Determine the (X, Y) coordinate at the center of the cell enclosing the given text.  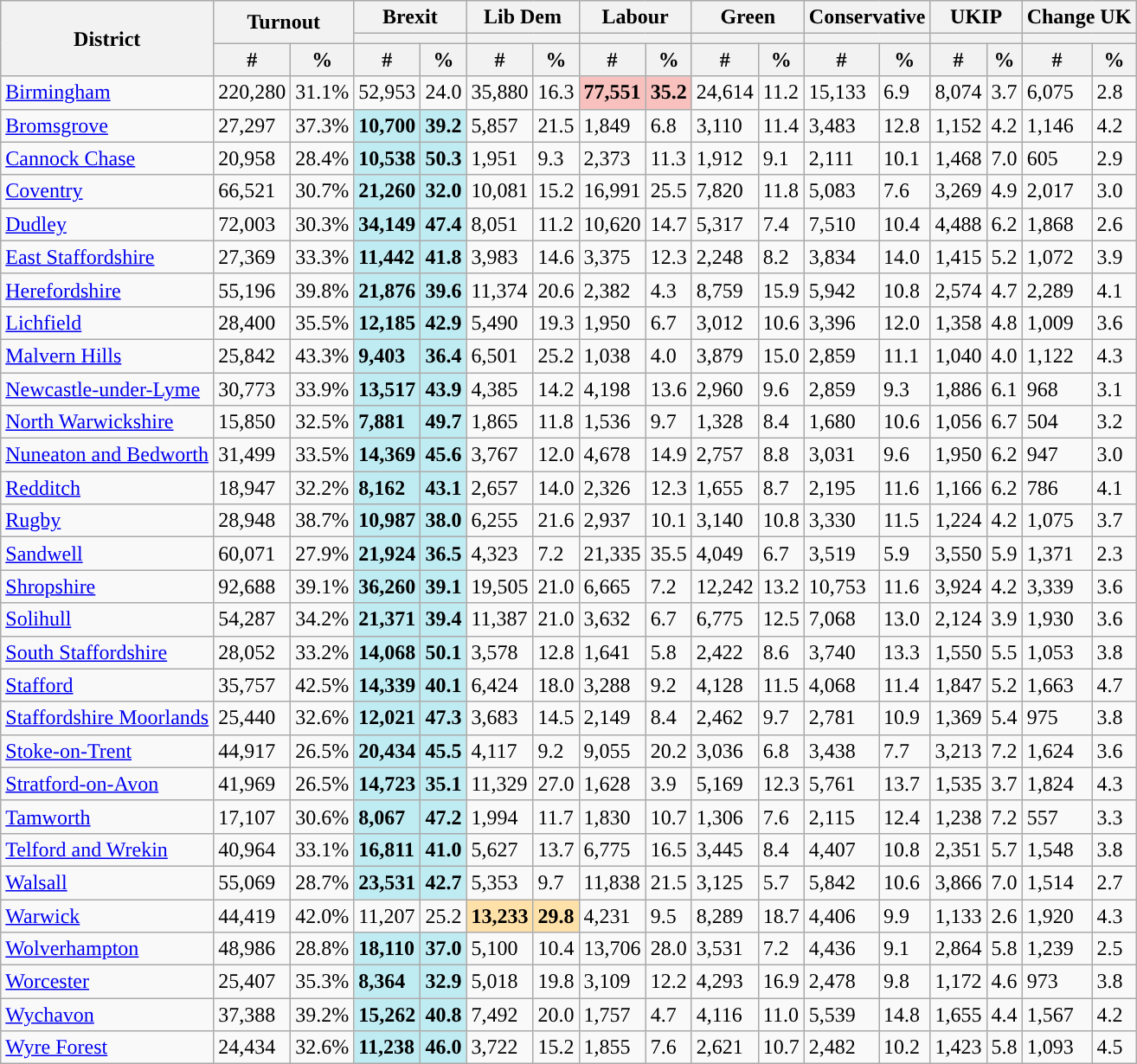
2,621 (725, 1048)
12.5 (780, 619)
18,947 (253, 488)
3,330 (841, 521)
41,969 (253, 784)
7,820 (725, 191)
1,824 (1057, 784)
9,055 (613, 751)
1,849 (613, 125)
3,531 (725, 949)
2,422 (725, 652)
21,876 (388, 290)
31.1% (322, 93)
3,339 (1057, 586)
Sandwell (107, 554)
13.0 (905, 619)
37.3% (322, 125)
9.5 (668, 916)
1,306 (725, 817)
6.9 (905, 93)
2,326 (613, 488)
District (107, 38)
5,490 (500, 323)
55,069 (253, 882)
38.0 (443, 521)
42.9 (443, 323)
1,930 (1057, 619)
1,951 (500, 158)
8.6 (780, 652)
1,093 (1057, 1048)
1,886 (959, 388)
4,231 (613, 916)
28,052 (253, 652)
4,293 (725, 982)
220,280 (253, 93)
14,369 (388, 455)
12.4 (905, 817)
28.0 (668, 949)
4,406 (841, 916)
21,924 (388, 554)
Stafford (107, 685)
5,083 (841, 191)
12,185 (388, 323)
504 (1057, 422)
33.5% (322, 455)
34,149 (388, 224)
Rugby (107, 521)
33.1% (322, 849)
39.4 (443, 619)
3,632 (613, 619)
975 (1057, 718)
50.1 (443, 652)
11,442 (388, 257)
1,912 (725, 158)
1,238 (959, 817)
1,133 (959, 916)
Green (748, 17)
15,850 (253, 422)
4,116 (725, 1015)
25,440 (253, 718)
18.0 (556, 685)
1,056 (959, 422)
8,051 (500, 224)
16.5 (668, 849)
13,706 (613, 949)
29.8 (556, 916)
28,948 (253, 521)
11.3 (668, 158)
44,917 (253, 751)
Wychavon (107, 1015)
39.8% (322, 290)
1,548 (1057, 849)
12,021 (388, 718)
24.0 (443, 93)
46.0 (443, 1048)
3,269 (959, 191)
14,068 (388, 652)
3,036 (725, 751)
4,407 (841, 849)
19,505 (500, 586)
3,031 (841, 455)
Labour (635, 17)
1,920 (1057, 916)
3,683 (500, 718)
2,657 (500, 488)
11,207 (388, 916)
36,260 (388, 586)
1,830 (613, 817)
35,880 (500, 93)
2,937 (613, 521)
10,538 (388, 158)
8.2 (780, 257)
1,865 (500, 422)
36.4 (443, 356)
20.6 (556, 290)
Staffordshire Moorlands (107, 718)
21,335 (613, 554)
23,531 (388, 882)
3,012 (725, 323)
2,289 (1057, 290)
2,781 (841, 718)
4,198 (613, 388)
8,289 (725, 916)
3,834 (841, 257)
1,415 (959, 257)
1,371 (1057, 554)
28,400 (253, 323)
4.6 (1004, 982)
7.4 (780, 224)
20.0 (556, 1015)
8,759 (725, 290)
72,003 (253, 224)
8,162 (388, 488)
Worcester (107, 982)
11.7 (556, 817)
25,407 (253, 982)
3,110 (725, 125)
Wyre Forest (107, 1048)
5,169 (725, 784)
2,351 (959, 849)
39.6 (443, 290)
52,953 (388, 93)
Nuneaton and Bedworth (107, 455)
45.5 (443, 751)
32.0 (443, 191)
27,369 (253, 257)
East Staffordshire (107, 257)
34.2% (322, 619)
Coventry (107, 191)
Change UK (1079, 17)
43.9 (443, 388)
Walsall (107, 882)
17,107 (253, 817)
Solihull (107, 619)
47.4 (443, 224)
3,767 (500, 455)
3.3 (1115, 817)
2,111 (841, 158)
2,574 (959, 290)
1,369 (959, 718)
9,403 (388, 356)
14.8 (905, 1015)
27.0 (556, 784)
Redditch (107, 488)
33.2% (322, 652)
4,385 (500, 388)
7.7 (905, 751)
6,075 (1057, 93)
2.8 (1115, 93)
5,317 (725, 224)
2,757 (725, 455)
16.3 (556, 93)
10,987 (388, 521)
30.6% (322, 817)
44,419 (253, 916)
11,374 (500, 290)
33.9% (322, 388)
Warwick (107, 916)
1,628 (613, 784)
41.0 (443, 849)
3,396 (841, 323)
6,665 (613, 586)
1,172 (959, 982)
2.7 (1115, 882)
1,680 (841, 422)
10.2 (905, 1048)
Wolverhampton (107, 949)
1,146 (1057, 125)
2,195 (841, 488)
3,983 (500, 257)
Lichfield (107, 323)
14.9 (668, 455)
3.1 (1115, 388)
8,364 (388, 982)
1,550 (959, 652)
5,761 (841, 784)
20.2 (668, 751)
66,521 (253, 191)
947 (1057, 455)
24,434 (253, 1048)
2,462 (725, 718)
35.5 (668, 554)
1,040 (959, 356)
1,468 (959, 158)
30.7% (322, 191)
13.6 (668, 388)
47.2 (443, 817)
14.2 (556, 388)
3,483 (841, 125)
35.5% (322, 323)
13,233 (500, 916)
4.5 (1115, 1048)
2,017 (1057, 191)
1,358 (959, 323)
7,881 (388, 422)
39.1 (443, 586)
3,438 (841, 751)
14,339 (388, 685)
1,855 (613, 1048)
30,773 (253, 388)
13.3 (905, 652)
7,492 (500, 1015)
14.5 (556, 718)
7,510 (841, 224)
1,641 (613, 652)
3,924 (959, 586)
5,942 (841, 290)
20,958 (253, 158)
Newcastle-under-Lyme (107, 388)
1,166 (959, 488)
11,387 (500, 619)
21.6 (556, 521)
8.8 (780, 455)
43.1 (443, 488)
1,053 (1057, 652)
8,067 (388, 817)
2.9 (1115, 158)
2,382 (613, 290)
49.7 (443, 422)
5.5 (1004, 652)
2,149 (613, 718)
UKIP (976, 17)
3,125 (725, 882)
14.6 (556, 257)
31,499 (253, 455)
39.2 (443, 125)
30.3% (322, 224)
Turnout (284, 22)
Dudley (107, 224)
19.8 (556, 982)
Cannock Chase (107, 158)
13.2 (780, 586)
35,757 (253, 685)
3,375 (613, 257)
5,842 (841, 882)
2,373 (613, 158)
Malvern Hills (107, 356)
35.1 (443, 784)
15.9 (780, 290)
35.3% (322, 982)
Stoke-on-Trent (107, 751)
37.0 (443, 949)
4,488 (959, 224)
557 (1057, 817)
1,423 (959, 1048)
40.8 (443, 1015)
47.3 (443, 718)
3,879 (725, 356)
11,838 (613, 882)
1,122 (1057, 356)
1,072 (1057, 257)
Herefordshire (107, 290)
27,297 (253, 125)
South Staffordshire (107, 652)
1,994 (500, 817)
3,740 (841, 652)
6,424 (500, 685)
9.9 (905, 916)
8.7 (780, 488)
2,478 (841, 982)
24,614 (725, 93)
Brexit (410, 17)
1,514 (1057, 882)
10.9 (905, 718)
7,068 (841, 619)
1,535 (959, 784)
1,009 (1057, 323)
5,353 (500, 882)
10,700 (388, 125)
1,328 (725, 422)
605 (1057, 158)
1,536 (613, 422)
6.1 (1004, 388)
32.2% (322, 488)
42.5% (322, 685)
12.2 (668, 982)
19.3 (556, 323)
3,213 (959, 751)
18.7 (780, 916)
786 (1057, 488)
38.7% (322, 521)
3,866 (959, 882)
Birmingham (107, 93)
28.4% (322, 158)
48,986 (253, 949)
1,152 (959, 125)
4,117 (500, 751)
36.5 (443, 554)
54,287 (253, 619)
11,329 (500, 784)
42.0% (322, 916)
50.3 (443, 158)
10,753 (841, 586)
42.7 (443, 882)
1,757 (613, 1015)
5,627 (500, 849)
5,100 (500, 949)
16,811 (388, 849)
11.1 (905, 356)
28.7% (322, 882)
18,110 (388, 949)
28.8% (322, 949)
13,517 (388, 388)
12,242 (725, 586)
14.7 (668, 224)
32.5% (322, 422)
5,018 (500, 982)
4.8 (1004, 323)
Telford and Wrekin (107, 849)
5.4 (1004, 718)
21,260 (388, 191)
8,074 (959, 93)
14,723 (388, 784)
2,482 (841, 1048)
45.6 (443, 455)
Tamworth (107, 817)
40.1 (443, 685)
1,868 (1057, 224)
77,551 (613, 93)
Shropshire (107, 586)
2.3 (1115, 554)
2,960 (725, 388)
21,371 (388, 619)
5,857 (500, 125)
10,081 (500, 191)
3,140 (725, 521)
11.0 (780, 1015)
16,991 (613, 191)
92,688 (253, 586)
41.8 (443, 257)
5,539 (841, 1015)
43.3% (322, 356)
25,842 (253, 356)
3,445 (725, 849)
4,436 (841, 949)
1,038 (613, 356)
1,239 (1057, 949)
1,847 (959, 685)
37,388 (253, 1015)
25.5 (668, 191)
60,071 (253, 554)
16.9 (780, 982)
2,124 (959, 619)
4,323 (500, 554)
55,196 (253, 290)
6,501 (500, 356)
North Warwickshire (107, 422)
15,133 (841, 93)
3,578 (500, 652)
1,663 (1057, 685)
15,262 (388, 1015)
Conservative (867, 17)
39.1% (322, 586)
4,068 (841, 685)
3,722 (500, 1048)
1,075 (1057, 521)
39.2% (322, 1015)
32.9 (443, 982)
11,238 (388, 1048)
40,964 (253, 849)
3,550 (959, 554)
6,255 (500, 521)
1,567 (1057, 1015)
9.8 (905, 982)
27.9% (322, 554)
4,128 (725, 685)
3,519 (841, 554)
Bromsgrove (107, 125)
4.9 (1004, 191)
1,224 (959, 521)
3,288 (613, 685)
10,620 (613, 224)
15.0 (780, 356)
35.2 (668, 93)
1,624 (1057, 751)
4,678 (613, 455)
2,864 (959, 949)
3.2 (1115, 422)
2,248 (725, 257)
33.3% (322, 257)
968 (1057, 388)
Stratford-on-Avon (107, 784)
4.4 (1004, 1015)
Lib Dem (523, 17)
973 (1057, 982)
4,049 (725, 554)
2.5 (1115, 949)
20,434 (388, 751)
2,115 (841, 817)
3,109 (613, 982)
